Scan for the cell matching the given text and deliver its [x, y] coordinate at center. 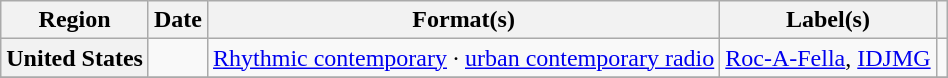
Rhythmic contemporary · urban contemporary radio [464, 58]
Format(s) [464, 20]
Label(s) [828, 20]
United States [75, 58]
Date [178, 20]
Region [75, 20]
Roc-A-Fella, IDJMG [828, 58]
